Pinpoint the cell where the given text exists, returning its [X, Y] midpoint coordinate. 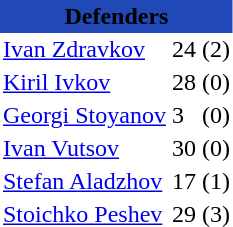
30 [184, 148]
28 [184, 82]
17 [184, 182]
Ivan Zdravkov [84, 50]
Kiril Ivkov [84, 82]
Georgi Stoyanov [84, 116]
Stefan Aladzhov [84, 182]
Defenders [116, 16]
3 [184, 116]
24 [184, 50]
(1) [216, 182]
Ivan Vutsov [84, 148]
(2) [216, 50]
